Extract the (X, Y) coordinate from the center of the cell holding the provided text.  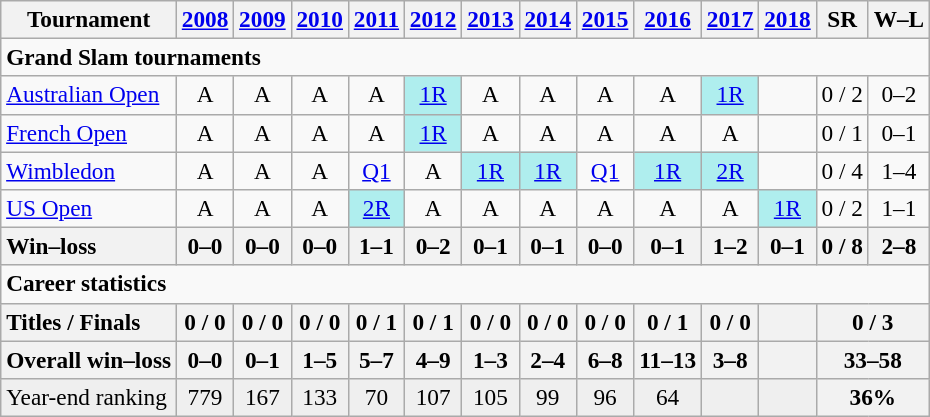
96 (604, 397)
2010 (320, 19)
1–2 (730, 246)
2009 (262, 19)
0 / 3 (872, 322)
0 / 8 (842, 246)
SR (842, 19)
Year-end ranking (89, 397)
99 (548, 397)
1–5 (320, 359)
French Open (89, 133)
Overall win–loss (89, 359)
5–7 (376, 359)
33–58 (872, 359)
2013 (490, 19)
105 (490, 397)
64 (668, 397)
Grand Slam tournaments (466, 57)
70 (376, 397)
0 / 4 (842, 170)
3–8 (730, 359)
W–L (898, 19)
36% (872, 397)
Win–loss (89, 246)
4–9 (432, 359)
Wimbledon (89, 170)
2018 (788, 19)
1–4 (898, 170)
779 (204, 397)
6–8 (604, 359)
2012 (432, 19)
1–3 (490, 359)
Titles / Finals (89, 322)
133 (320, 397)
2008 (204, 19)
US Open (89, 208)
Career statistics (466, 284)
11–13 (668, 359)
2016 (668, 19)
2015 (604, 19)
107 (432, 397)
2017 (730, 19)
Australian Open (89, 95)
167 (262, 397)
2–4 (548, 359)
2014 (548, 19)
2–8 (898, 246)
Tournament (89, 19)
2011 (376, 19)
